Provide the [x, y] coordinate of the cell's center where the given text is located.  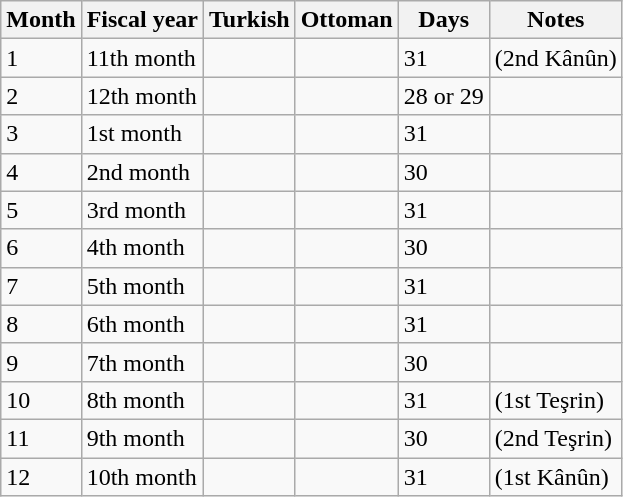
5th month [142, 286]
9th month [142, 438]
3rd month [142, 210]
28 or 29 [444, 96]
2 [41, 96]
7th month [142, 362]
9 [41, 362]
(1st Teşrin) [556, 400]
10 [41, 400]
5 [41, 210]
6th month [142, 324]
Month [41, 20]
2nd month [142, 172]
3 [41, 134]
Turkish [250, 20]
Notes [556, 20]
12th month [142, 96]
(2nd Kânûn) [556, 58]
11th month [142, 58]
1 [41, 58]
Days [444, 20]
(1st Kânûn) [556, 477]
11 [41, 438]
7 [41, 286]
6 [41, 248]
Fiscal year [142, 20]
8 [41, 324]
12 [41, 477]
8th month [142, 400]
4 [41, 172]
Ottoman [346, 20]
1st month [142, 134]
10th month [142, 477]
4th month [142, 248]
(2nd Teşrin) [556, 438]
